Identify which cell holds the provided text, then report its (X, Y) central coordinate. 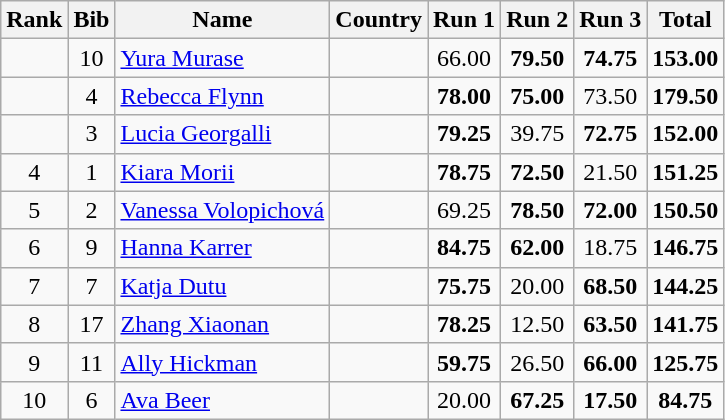
Vanessa Volopichová (222, 210)
Run 1 (464, 20)
179.50 (686, 96)
78.75 (464, 172)
78.00 (464, 96)
72.50 (538, 172)
17.50 (610, 400)
68.50 (610, 286)
3 (92, 134)
153.00 (686, 58)
152.00 (686, 134)
75.75 (464, 286)
Run 3 (610, 20)
150.50 (686, 210)
1 (92, 172)
59.75 (464, 362)
Lucia Georgalli (222, 134)
Rank (34, 20)
74.75 (610, 58)
141.75 (686, 324)
146.75 (686, 248)
17 (92, 324)
Run 2 (538, 20)
26.50 (538, 362)
12.50 (538, 324)
69.25 (464, 210)
79.25 (464, 134)
Hanna Karrer (222, 248)
Ava Beer (222, 400)
21.50 (610, 172)
Katja Dutu (222, 286)
151.25 (686, 172)
72.00 (610, 210)
Bib (92, 20)
Country (379, 20)
5 (34, 210)
Yura Murase (222, 58)
Total (686, 20)
Zhang Xiaonan (222, 324)
18.75 (610, 248)
63.50 (610, 324)
Ally Hickman (222, 362)
Rebecca Flynn (222, 96)
78.25 (464, 324)
Name (222, 20)
2 (92, 210)
39.75 (538, 134)
78.50 (538, 210)
67.25 (538, 400)
79.50 (538, 58)
Kiara Morii (222, 172)
75.00 (538, 96)
144.25 (686, 286)
11 (92, 362)
72.75 (610, 134)
73.50 (610, 96)
125.75 (686, 362)
8 (34, 324)
62.00 (538, 248)
